Identify which cell holds the provided text, then report its (x, y) central coordinate. 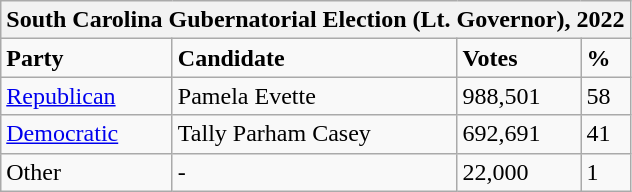
988,501 (519, 96)
Pamela Evette (314, 96)
41 (606, 134)
- (314, 172)
Democratic (87, 134)
% (606, 58)
Republican (87, 96)
Other (87, 172)
Party (87, 58)
South Carolina Gubernatorial Election (Lt. Governor), 2022 (316, 20)
22,000 (519, 172)
Tally Parham Casey (314, 134)
58 (606, 96)
Candidate (314, 58)
1 (606, 172)
Votes (519, 58)
692,691 (519, 134)
